Find where the given text appears and provide that cell's center as (x, y) coordinate. 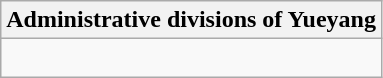
Administrative divisions of Yueyang (192, 20)
